Detect which cell encompasses the target text, then output its (x, y) center coordinate. 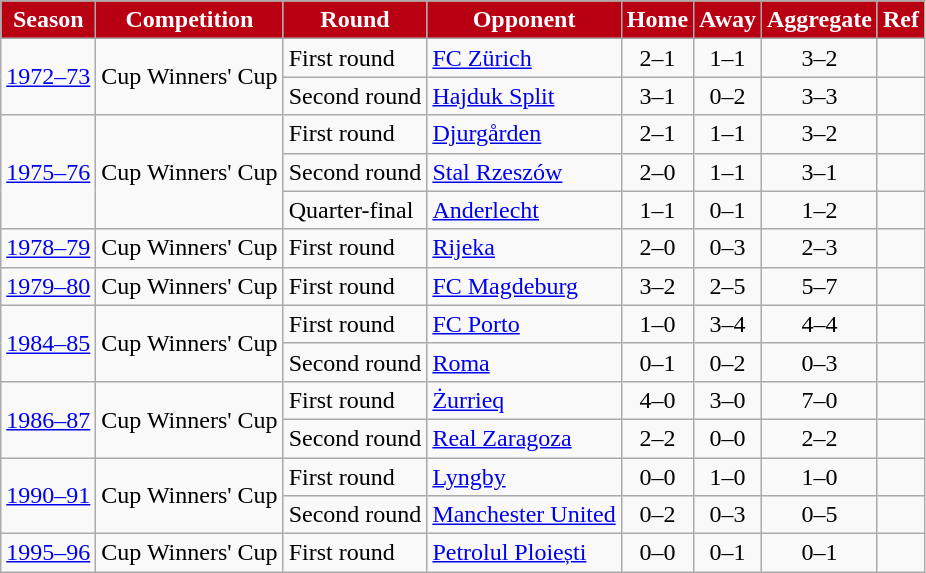
5–7 (820, 286)
1979–80 (48, 286)
Stal Rzeszów (524, 172)
Season (48, 20)
Żurrieq (524, 400)
Anderlecht (524, 210)
Petrolul Ploiești (524, 553)
0–5 (820, 515)
FC Magdeburg (524, 286)
3–3 (820, 96)
2–5 (728, 286)
Away (728, 20)
Hajduk Split (524, 96)
2–3 (820, 248)
FC Porto (524, 324)
1–2 (820, 210)
Aggregate (820, 20)
Competition (190, 20)
1975–76 (48, 172)
Home (657, 20)
Opponent (524, 20)
1990–91 (48, 496)
1995–96 (48, 553)
1972–73 (48, 77)
1984–85 (48, 343)
Real Zaragoza (524, 438)
Lyngby (524, 477)
1978–79 (48, 248)
4–0 (657, 400)
3–4 (728, 324)
3–0 (728, 400)
Quarter-final (355, 210)
7–0 (820, 400)
Djurgården (524, 134)
Ref (900, 20)
Rijeka (524, 248)
FC Zürich (524, 58)
Roma (524, 362)
Round (355, 20)
Manchester United (524, 515)
1986–87 (48, 419)
4–4 (820, 324)
